Return (X, Y) of the center of cell containing provided text 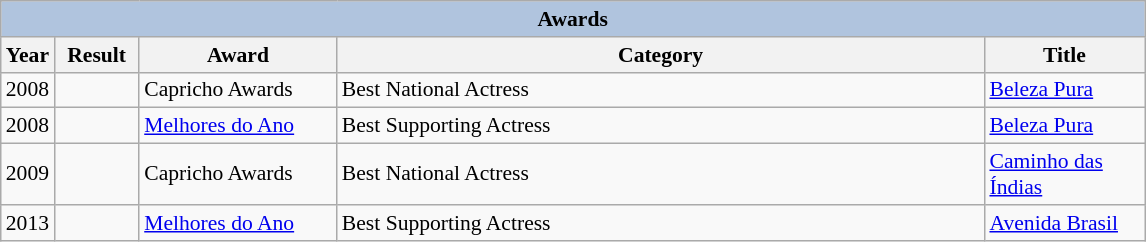
2009 (28, 174)
2013 (28, 223)
Title (1064, 55)
Year (28, 55)
Award (238, 55)
Awards (573, 19)
Caminho das Índias (1064, 174)
Avenida Brasil (1064, 223)
Result (96, 55)
Category (661, 55)
